Return the (X, Y) coordinate for the center point of the cell that contains the specified text.  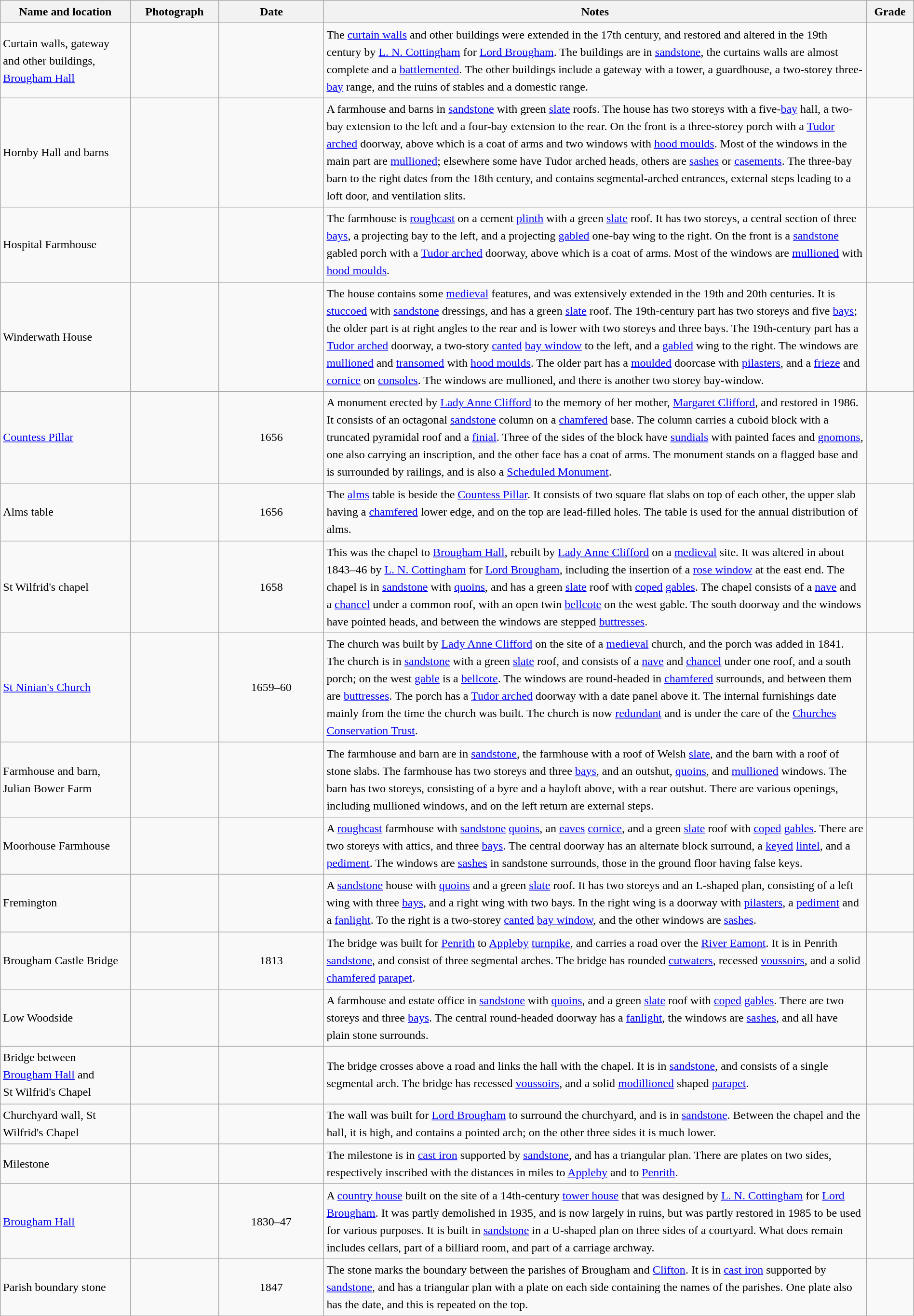
1830–47 (271, 1221)
1847 (271, 1288)
Brougham Hall (66, 1221)
Grade (890, 12)
Name and location (66, 12)
Bridge between Brougham Hall and St Wilfrid's Chapel (66, 1076)
St Ninian's Church (66, 687)
Notes (595, 12)
Curtain walls, gateway and other buildings, Brougham Hall (66, 61)
Countess Pillar (66, 438)
Brougham Castle Bridge (66, 961)
Milestone (66, 1164)
Alms table (66, 512)
1659–60 (271, 687)
Churchyard wall, St Wilfrid's Chapel (66, 1124)
1813 (271, 961)
Hospital Farmhouse (66, 245)
Low Woodside (66, 1018)
Winderwath House (66, 336)
St Wilfrid's chapel (66, 587)
Farmhouse and barn, Julian Bower Farm (66, 780)
Parish boundary stone (66, 1288)
1658 (271, 587)
Date (271, 12)
Fremington (66, 903)
Photograph (175, 12)
Moorhouse Farmhouse (66, 845)
Hornby Hall and barns (66, 152)
